Provide the (X, Y) coordinate of the cell's center where the given text is located.  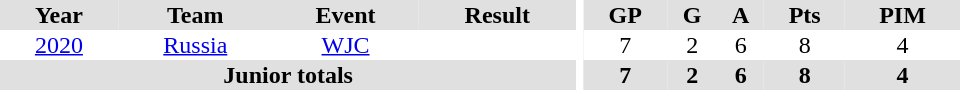
GP (625, 15)
Year (59, 15)
Pts (804, 15)
PIM (902, 15)
WJC (346, 45)
Team (196, 15)
Russia (196, 45)
G (692, 15)
2020 (59, 45)
Junior totals (288, 75)
A (740, 15)
Event (346, 15)
Result (497, 15)
